Capture the cell that displays the provided text and extract its (x, y) central coordinate. 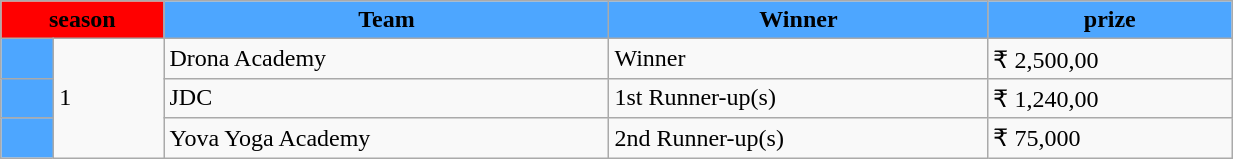
₹ 1,240,00 (1110, 98)
season (82, 20)
prize (1110, 20)
Yova Yoga Academy (386, 138)
2nd Runner-up(s) (798, 138)
Team (386, 20)
1st Runner-up(s) (798, 98)
1 (109, 98)
₹ 75,000 (1110, 138)
Drona Academy (386, 59)
₹ 2,500,00 (1110, 59)
JDC (386, 98)
